Return (X, Y) of the center of cell containing provided text 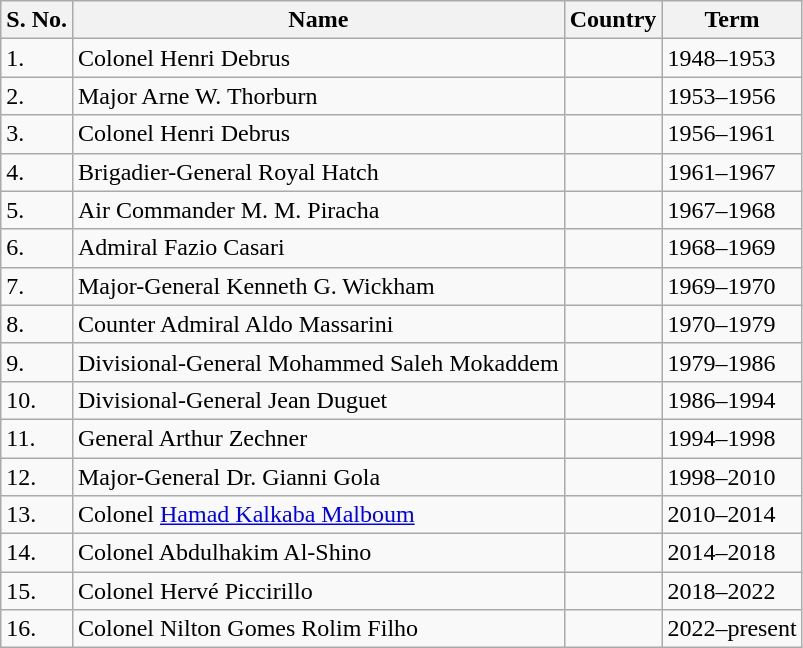
Major-General Kenneth G. Wickham (318, 286)
Colonel Nilton Gomes Rolim Filho (318, 629)
Air Commander M. M. Piracha (318, 210)
11. (37, 438)
9. (37, 362)
2010–2014 (732, 515)
1967–1968 (732, 210)
Admiral Fazio Casari (318, 248)
16. (37, 629)
Name (318, 20)
1968–1969 (732, 248)
Brigadier-General Royal Hatch (318, 172)
4. (37, 172)
7. (37, 286)
Major Arne W. Thorburn (318, 96)
1998–2010 (732, 477)
1956–1961 (732, 134)
5. (37, 210)
1953–1956 (732, 96)
Counter Admiral Aldo Massarini (318, 324)
1. (37, 58)
Colonel Abdulhakim Al-Shino (318, 553)
Divisional-General Jean Duguet (318, 400)
1986–1994 (732, 400)
12. (37, 477)
Colonel Hervé Piccirillo (318, 591)
Country (613, 20)
Colonel Hamad Kalkaba Malboum (318, 515)
6. (37, 248)
General Arthur Zechner (318, 438)
13. (37, 515)
1994–1998 (732, 438)
1979–1986 (732, 362)
Major-General Dr. Gianni Gola (318, 477)
8. (37, 324)
3. (37, 134)
2022–present (732, 629)
Divisional-General Mohammed Saleh Mokaddem (318, 362)
14. (37, 553)
2014–2018 (732, 553)
15. (37, 591)
Term (732, 20)
2018–2022 (732, 591)
1961–1967 (732, 172)
2. (37, 96)
1948–1953 (732, 58)
1969–1970 (732, 286)
S. No. (37, 20)
10. (37, 400)
1970–1979 (732, 324)
